Search for the cell housing the specified text and yield its (x, y) center coordinate. 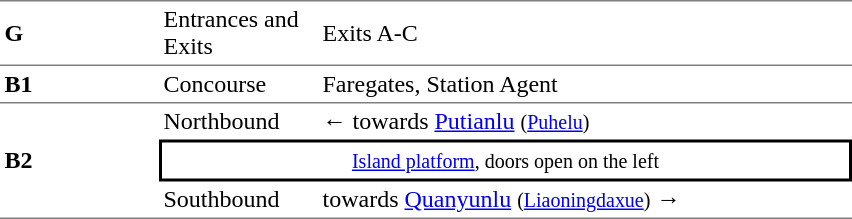
Concourse (238, 85)
← towards Putianlu (Puhelu) (585, 122)
G (80, 33)
Entrances and Exits (238, 33)
Island platform, doors open on the left (506, 161)
B1 (80, 85)
Faregates, Station Agent (585, 85)
Northbound (238, 122)
Exits A-C (585, 33)
